Return the [X, Y] coordinate for the center point of the cell that contains the specified text.  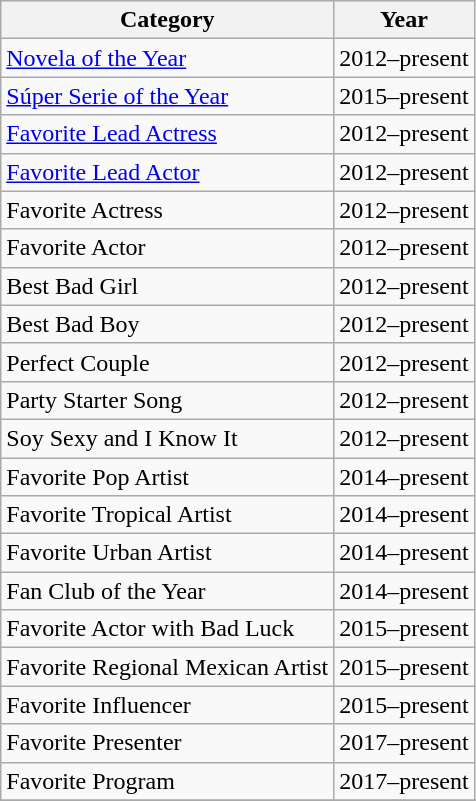
Category [168, 20]
Favorite Lead Actor [168, 172]
Favorite Influencer [168, 705]
Favorite Lead Actress [168, 134]
Favorite Pop Artist [168, 477]
Fan Club of the Year [168, 591]
Novela of the Year [168, 58]
Favorite Urban Artist [168, 553]
Favorite Actor [168, 248]
Favorite Tropical Artist [168, 515]
Party Starter Song [168, 400]
Perfect Couple [168, 362]
Favorite Regional Mexican Artist [168, 667]
Best Bad Girl [168, 286]
Favorite Actress [168, 210]
Best Bad Boy [168, 324]
Soy Sexy and I Know It [168, 438]
Favorite Program [168, 781]
Favorite Presenter [168, 743]
Favorite Actor with Bad Luck [168, 629]
Year [404, 20]
Súper Serie of the Year [168, 96]
